Determine the (x, y) coordinate at the center of the cell enclosing the given text.  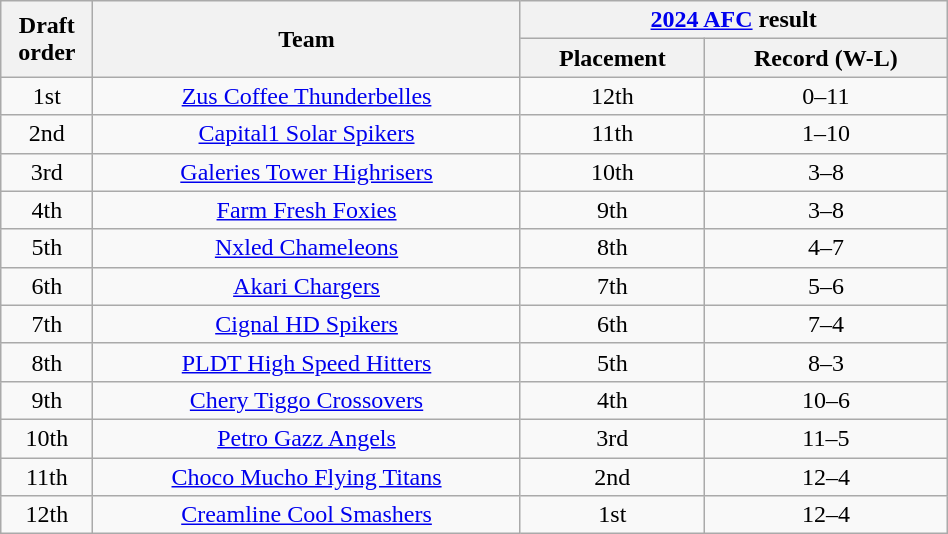
1–10 (826, 134)
Chery Tiggo Crossovers (306, 400)
Choco Mucho Flying Titans (306, 477)
11–5 (826, 438)
Cignal HD Spikers (306, 324)
Team (306, 39)
Galeries Tower Highrisers (306, 172)
Placement (612, 58)
8–3 (826, 362)
Capital1 Solar Spikers (306, 134)
Record (W-L) (826, 58)
5–6 (826, 286)
Zus Coffee Thunderbelles (306, 96)
10–6 (826, 400)
0–11 (826, 96)
Petro Gazz Angels (306, 438)
2024 AFC result (734, 20)
Draft order (47, 39)
7–4 (826, 324)
4–7 (826, 248)
PLDT High Speed Hitters (306, 362)
Nxled Chameleons (306, 248)
Farm Fresh Foxies (306, 210)
Creamline Cool Smashers (306, 515)
Akari Chargers (306, 286)
